Detect which cell encompasses the target text, then output its (x, y) center coordinate. 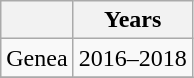
2016–2018 (132, 58)
Years (132, 20)
Genea (37, 58)
